Scan for the cell matching the given text and deliver its (x, y) coordinate at center. 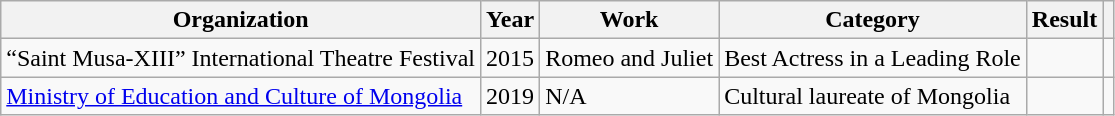
Category (873, 20)
Cultural laureate of Mongolia (873, 96)
Best Actress in a Leading Role (873, 58)
Romeo and Juliet (630, 58)
“Saint Musa-XIII” International Theatre Festival (241, 58)
Organization (241, 20)
2015 (510, 58)
Work (630, 20)
Result (1064, 20)
2019 (510, 96)
Year (510, 20)
N/A (630, 96)
Ministry of Education and Culture of Mongolia (241, 96)
